Search for the cell housing the specified text and yield its (x, y) center coordinate. 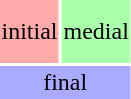
initial (30, 32)
medial (96, 32)
final (65, 82)
